Determine the [x, y] coordinate at the center of the cell enclosing the given text.  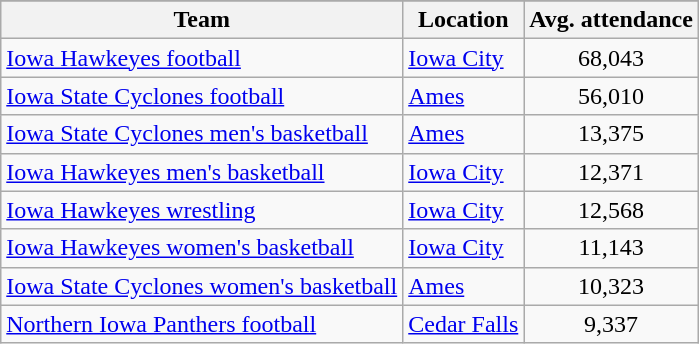
12,568 [612, 210]
Iowa Hawkeyes wrestling [202, 210]
Cedar Falls [464, 324]
Iowa Hawkeyes women's basketball [202, 248]
Iowa State Cyclones football [202, 96]
Team [202, 20]
13,375 [612, 134]
56,010 [612, 96]
Iowa State Cyclones women's basketball [202, 286]
9,337 [612, 324]
Iowa State Cyclones men's basketball [202, 134]
10,323 [612, 286]
11,143 [612, 248]
12,371 [612, 172]
Northern Iowa Panthers football [202, 324]
Avg. attendance [612, 20]
Iowa Hawkeyes men's basketball [202, 172]
Location [464, 20]
Iowa Hawkeyes football [202, 58]
68,043 [612, 58]
